From the cell containing the given text, extract its center point as [X, Y] coordinate. 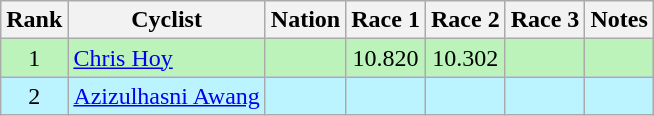
2 [34, 96]
10.820 [386, 58]
Chris Hoy [166, 58]
Race 2 [465, 20]
Notes [619, 20]
Azizulhasni Awang [166, 96]
Race 1 [386, 20]
Nation [305, 20]
1 [34, 58]
Rank [34, 20]
Race 3 [545, 20]
Cyclist [166, 20]
10.302 [465, 58]
